Locate the cell with the specified text and output its [x, y] center coordinate. 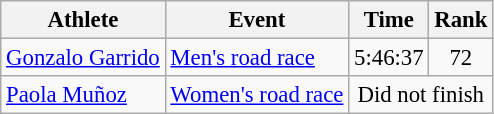
Time [389, 20]
Paola Muñoz [83, 95]
5:46:37 [389, 58]
Did not finish [421, 95]
Athlete [83, 20]
Men's road race [257, 58]
Event [257, 20]
Gonzalo Garrido [83, 58]
Rank [461, 20]
72 [461, 58]
Women's road race [257, 95]
